Find where the given text appears and provide that cell's center as (X, Y) coordinate. 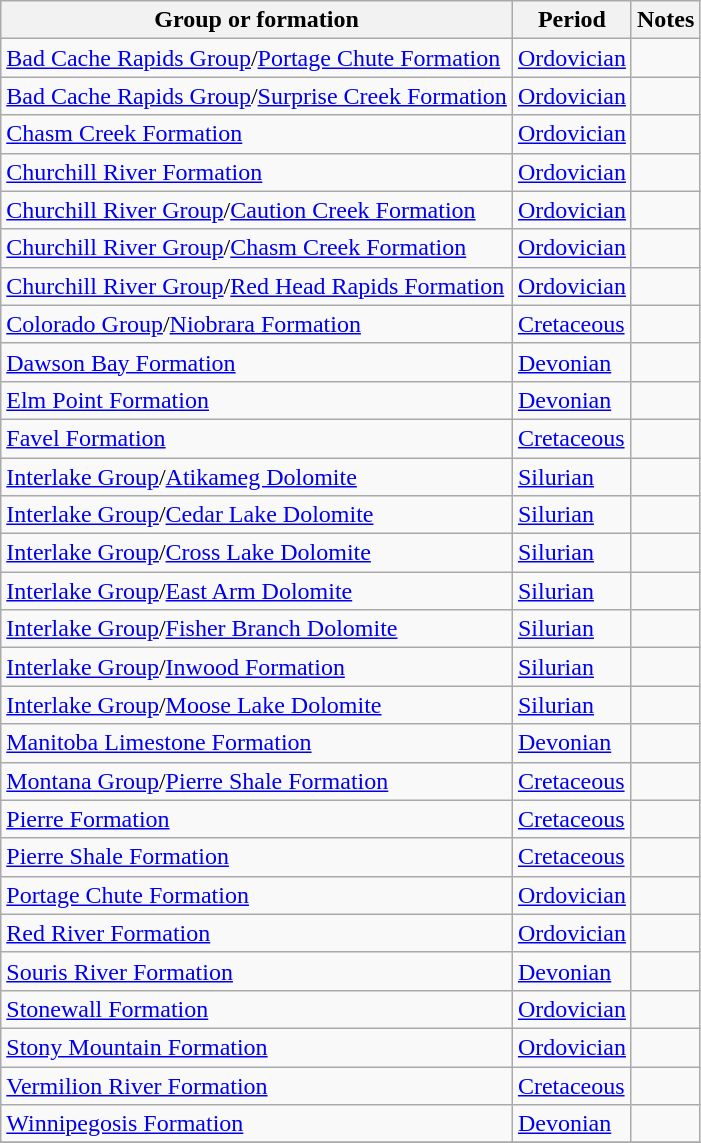
Churchill River Group/Caution Creek Formation (257, 210)
Elm Point Formation (257, 400)
Churchill River Formation (257, 172)
Churchill River Group/Chasm Creek Formation (257, 248)
Chasm Creek Formation (257, 134)
Interlake Group/Fisher Branch Dolomite (257, 629)
Interlake Group/East Arm Dolomite (257, 591)
Pierre Formation (257, 819)
Period (572, 20)
Stony Mountain Formation (257, 1047)
Interlake Group/Atikameg Dolomite (257, 477)
Colorado Group/Niobrara Formation (257, 324)
Group or formation (257, 20)
Interlake Group/Cedar Lake Dolomite (257, 515)
Winnipegosis Formation (257, 1124)
Interlake Group/Moose Lake Dolomite (257, 705)
Favel Formation (257, 438)
Bad Cache Rapids Group/Surprise Creek Formation (257, 96)
Red River Formation (257, 933)
Stonewall Formation (257, 1009)
Manitoba Limestone Formation (257, 743)
Vermilion River Formation (257, 1085)
Montana Group/Pierre Shale Formation (257, 781)
Souris River Formation (257, 971)
Interlake Group/Inwood Formation (257, 667)
Portage Chute Formation (257, 895)
Churchill River Group/Red Head Rapids Formation (257, 286)
Dawson Bay Formation (257, 362)
Bad Cache Rapids Group/Portage Chute Formation (257, 58)
Pierre Shale Formation (257, 857)
Notes (665, 20)
Interlake Group/Cross Lake Dolomite (257, 553)
